Return the (x, y) coordinate for the center point of the cell that contains the specified text.  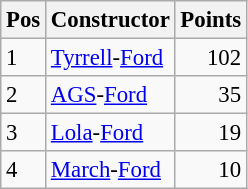
Lola-Ford (111, 133)
3 (24, 133)
35 (210, 95)
2 (24, 95)
Points (210, 20)
19 (210, 133)
10 (210, 170)
Constructor (111, 20)
4 (24, 170)
Tyrrell-Ford (111, 58)
March-Ford (111, 170)
102 (210, 58)
AGS-Ford (111, 95)
1 (24, 58)
Pos (24, 20)
